Output the (x, y) coordinate of the center of the cell containing the given text.  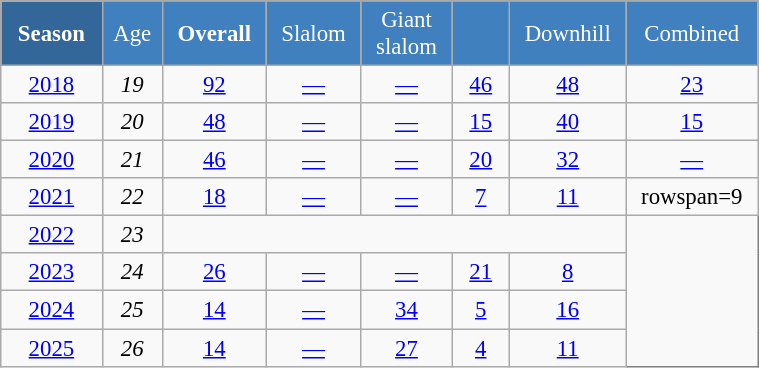
2023 (52, 273)
2025 (52, 348)
18 (214, 197)
8 (568, 273)
Combined (692, 34)
25 (132, 310)
Overall (214, 34)
16 (568, 310)
4 (481, 348)
27 (406, 348)
Giantslalom (406, 34)
Downhill (568, 34)
5 (481, 310)
92 (214, 85)
24 (132, 273)
2022 (52, 235)
2021 (52, 197)
Slalom (314, 34)
32 (568, 160)
2024 (52, 310)
40 (568, 122)
19 (132, 85)
22 (132, 197)
7 (481, 197)
Season (52, 34)
2018 (52, 85)
rowspan=9 (692, 197)
2019 (52, 122)
34 (406, 310)
Age (132, 34)
2020 (52, 160)
